Pinpoint the cell where the given text exists, returning its (X, Y) midpoint coordinate. 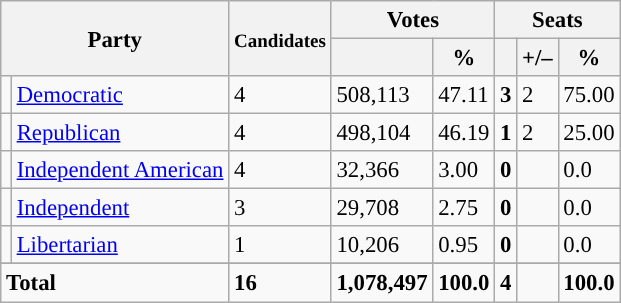
25.00 (589, 133)
498,104 (382, 133)
+/– (538, 58)
Libertarian (120, 245)
47.11 (464, 95)
508,113 (382, 95)
Republican (120, 133)
16 (280, 283)
0.95 (464, 245)
Party (115, 38)
1,078,497 (382, 283)
46.19 (464, 133)
Candidates (280, 38)
10,206 (382, 245)
Total (115, 283)
Independent American (120, 170)
Democratic (120, 95)
Votes (413, 20)
75.00 (589, 95)
32,366 (382, 170)
2.75 (464, 208)
Seats (558, 20)
3.00 (464, 170)
29,708 (382, 208)
Independent (120, 208)
